Find where the given text appears and provide that cell's center as (x, y) coordinate. 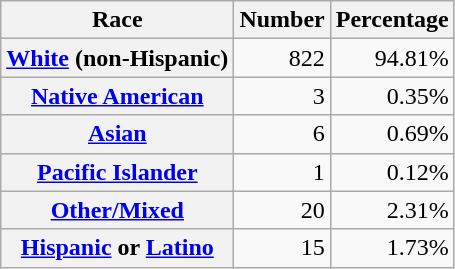
2.31% (392, 210)
6 (282, 134)
0.69% (392, 134)
15 (282, 248)
Asian (118, 134)
Number (282, 20)
822 (282, 58)
Hispanic or Latino (118, 248)
Pacific Islander (118, 172)
Percentage (392, 20)
3 (282, 96)
White (non-Hispanic) (118, 58)
Other/Mixed (118, 210)
Race (118, 20)
0.35% (392, 96)
94.81% (392, 58)
0.12% (392, 172)
1 (282, 172)
1.73% (392, 248)
20 (282, 210)
Native American (118, 96)
